Find where the given text appears and provide that cell's center as [x, y] coordinate. 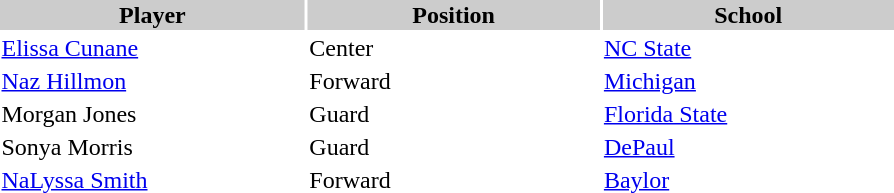
Elissa Cunane [152, 48]
DePaul [748, 147]
NC State [748, 48]
Florida State [748, 114]
School [748, 15]
Michigan [748, 81]
Morgan Jones [152, 114]
Forward [454, 81]
Player [152, 15]
Position [454, 15]
Naz Hillmon [152, 81]
Sonya Morris [152, 147]
Center [454, 48]
